Scan for the cell matching the given text and deliver its [X, Y] coordinate at center. 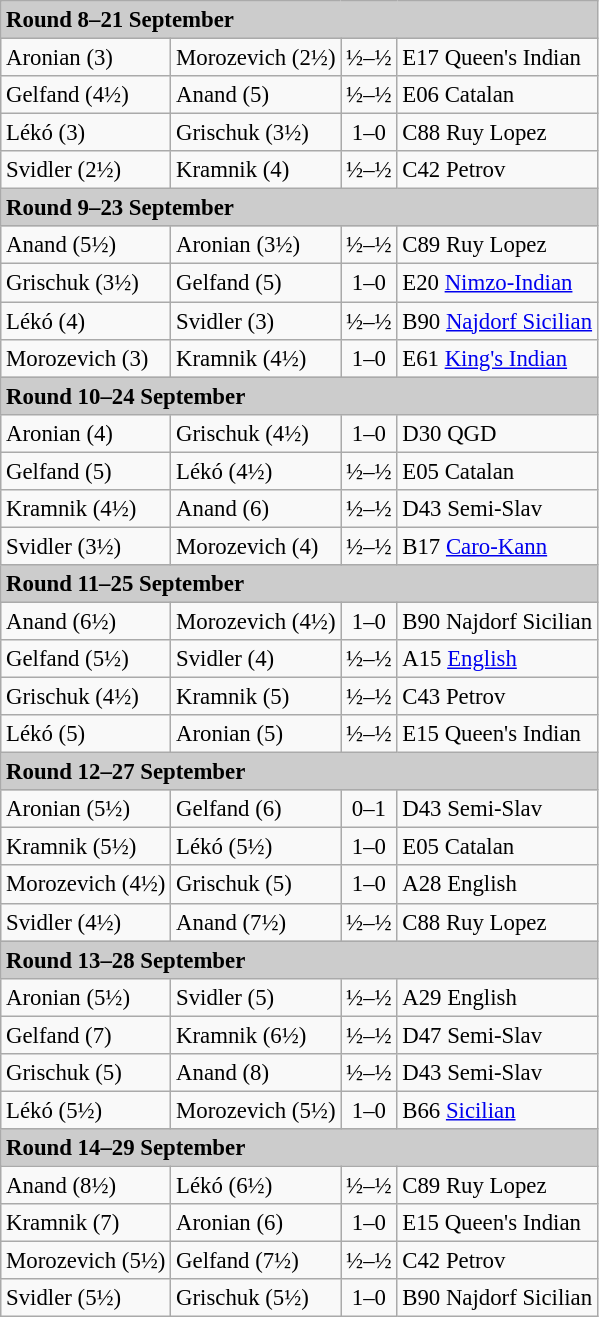
A28 English [497, 885]
D30 QGD [497, 433]
Svidler (2½) [86, 170]
A15 English [497, 659]
Kramnik (7) [86, 1223]
E17 Queen's Indian [497, 58]
Round 9–23 September [300, 208]
Morozevich (4) [256, 546]
Anand (5½) [86, 245]
A29 English [497, 997]
Anand (8) [256, 1073]
Grischuk (5½) [256, 1298]
E20 Nimzo-Indian [497, 283]
Kramnik (6½) [256, 1035]
Round 13–28 September [300, 960]
Svidler (3) [256, 321]
B66 Sicilian [497, 1110]
Kramnik (5) [256, 697]
Gelfand (7½) [256, 1261]
B17 Caro-Kann [497, 546]
Round 8–21 September [300, 20]
C43 Petrov [497, 697]
Round 14–29 September [300, 1148]
Morozevich (2½) [256, 58]
Gelfand (7) [86, 1035]
Anand (6½) [86, 621]
Svidler (4) [256, 659]
0–1 [369, 809]
Round 10–24 September [300, 396]
Anand (6) [256, 509]
Morozevich (3) [86, 358]
Aronian (3½) [256, 245]
Gelfand (6) [256, 809]
Lékó (6½) [256, 1185]
Lékó (4½) [256, 471]
Gelfand (4½) [86, 95]
Aronian (4) [86, 433]
Lékó (4) [86, 321]
Lékó (3) [86, 133]
Kramnik (5½) [86, 847]
Round 11–25 September [300, 584]
Svidler (3½) [86, 546]
Aronian (3) [86, 58]
Aronian (5) [256, 734]
Lékó (5) [86, 734]
Svidler (5) [256, 997]
Aronian (6) [256, 1223]
Gelfand (5½) [86, 659]
E06 Catalan [497, 95]
Svidler (4½) [86, 922]
Anand (8½) [86, 1185]
Kramnik (4) [256, 170]
D47 Semi-Slav [497, 1035]
Round 12–27 September [300, 772]
Svidler (5½) [86, 1298]
Anand (5) [256, 95]
Anand (7½) [256, 922]
E61 King's Indian [497, 358]
